Detect which cell encompasses the target text, then output its (x, y) center coordinate. 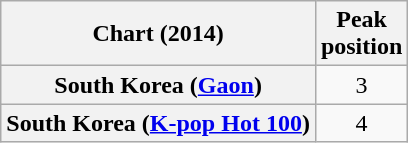
4 (361, 123)
South Korea (K-pop Hot 100) (158, 123)
3 (361, 85)
South Korea (Gaon) (158, 85)
Chart (2014) (158, 34)
Peakposition (361, 34)
